Provide the [X, Y] coordinate of the cell's center where the given text is located.  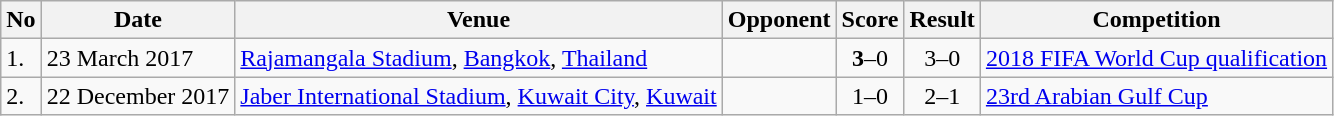
Result [942, 20]
No [21, 20]
Competition [1156, 20]
Venue [478, 20]
2018 FIFA World Cup qualification [1156, 58]
Rajamangala Stadium, Bangkok, Thailand [478, 58]
2. [21, 96]
2–1 [942, 96]
1–0 [870, 96]
Opponent [779, 20]
1. [21, 58]
Score [870, 20]
Jaber International Stadium, Kuwait City, Kuwait [478, 96]
22 December 2017 [138, 96]
23rd Arabian Gulf Cup [1156, 96]
Date [138, 20]
23 March 2017 [138, 58]
